Find where the given text appears and provide that cell's center as (X, Y) coordinate. 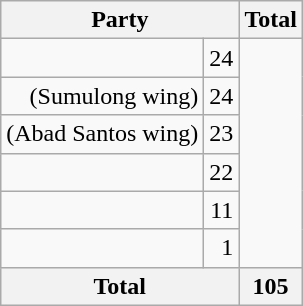
23 (222, 134)
22 (222, 172)
(Sumulong wing) (102, 96)
1 (222, 248)
Party (120, 20)
105 (271, 286)
(Abad Santos wing) (102, 134)
11 (222, 210)
